From the cell containing the given text, extract its center point as [x, y] coordinate. 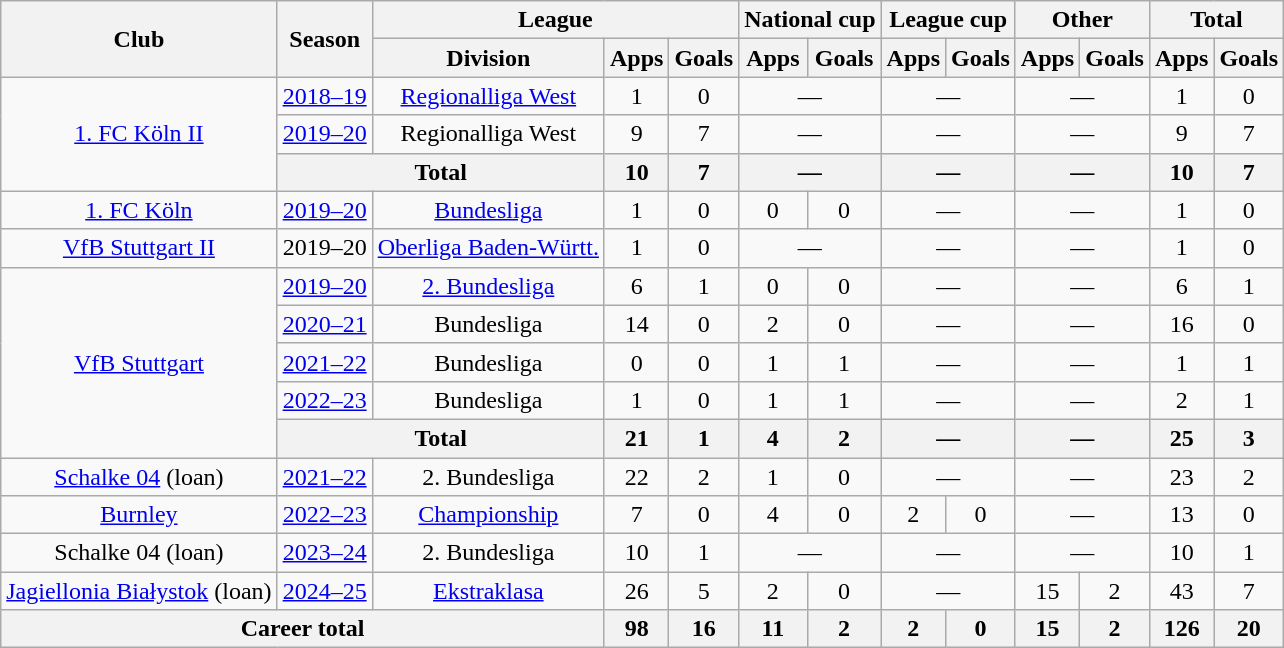
14 [636, 324]
23 [1181, 477]
Season [324, 39]
League cup [948, 20]
26 [636, 591]
VfB Stuttgart II [139, 248]
Club [139, 39]
43 [1181, 591]
3 [1249, 438]
Ekstraklasa [488, 591]
2020–21 [324, 324]
1. FC Köln II [139, 134]
Burnley [139, 515]
5 [704, 591]
VfB Stuttgart [139, 362]
25 [1181, 438]
13 [1181, 515]
20 [1249, 629]
98 [636, 629]
Championship [488, 515]
National cup [810, 20]
Oberliga Baden-Württ. [488, 248]
2023–24 [324, 553]
Division [488, 58]
2018–19 [324, 96]
League [555, 20]
22 [636, 477]
11 [773, 629]
Jagiellonia Białystok (loan) [139, 591]
1. FC Köln [139, 210]
21 [636, 438]
Career total [303, 629]
2024–25 [324, 591]
Other [1082, 20]
126 [1181, 629]
